Detect which cell encompasses the target text, then output its [x, y] center coordinate. 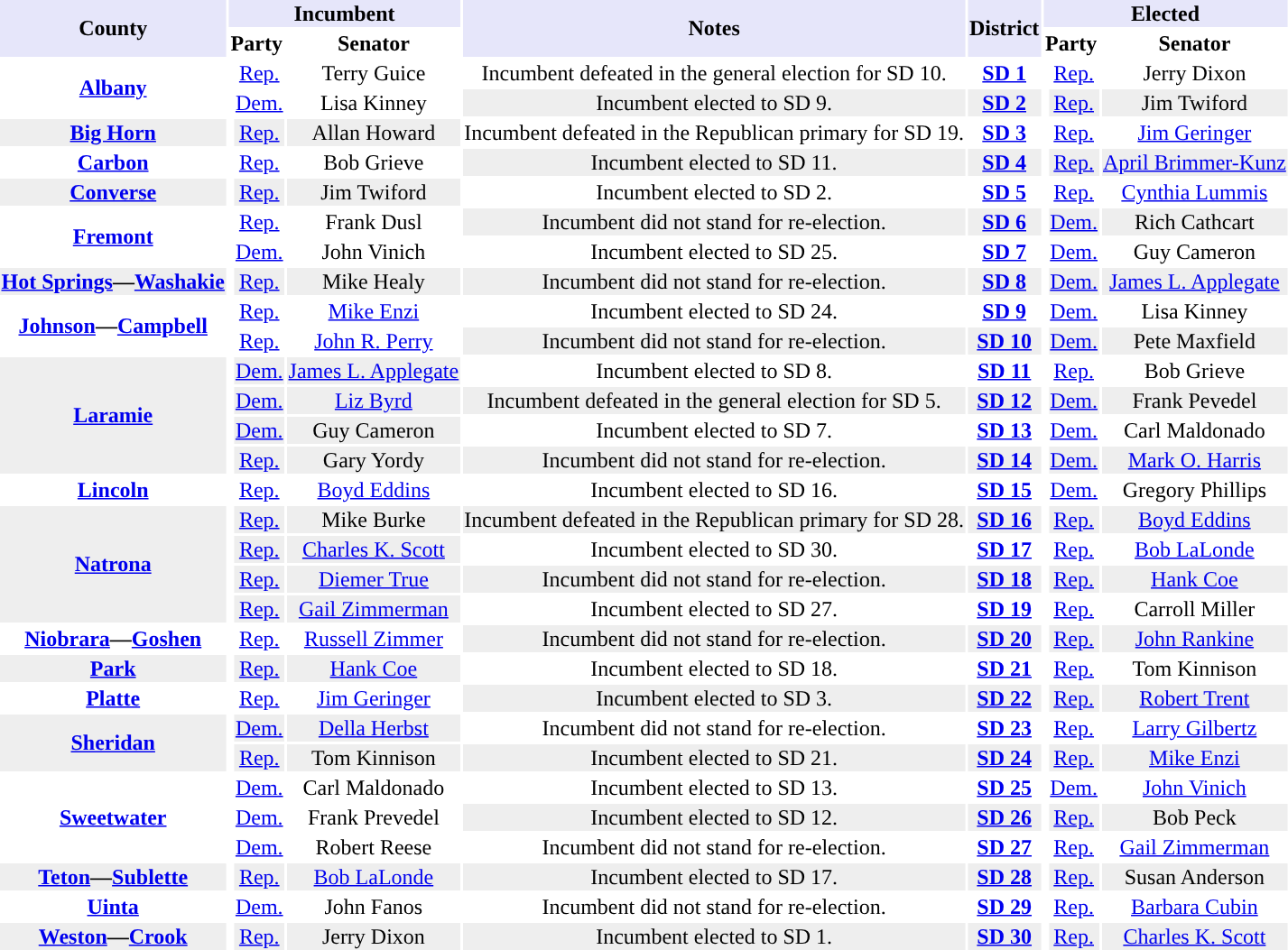
SD 29 [1005, 907]
Big Horn [113, 133]
Gregory Phillips [1194, 490]
SD 7 [1005, 252]
SD 15 [1005, 490]
Carbon [113, 162]
Terry Guice [374, 73]
Niobrara—Goshen [113, 639]
SD 6 [1005, 222]
SD 19 [1005, 609]
Incumbent elected to SD 18. [715, 669]
Incumbent elected to SD 11. [715, 162]
SD 10 [1005, 341]
Incumbent elected to SD 25. [715, 252]
Incumbent [344, 14]
Uinta [113, 907]
Della Herbst [374, 728]
SD 11 [1005, 371]
Frank Pevedel [1194, 401]
Bob Peck [1194, 817]
Platte [113, 698]
Incumbent elected to SD 9. [715, 103]
Incumbent defeated in the general election for SD 10. [715, 73]
Notes [715, 29]
Cynthia Lummis [1194, 192]
Carroll Miller [1194, 609]
Elected [1165, 14]
John Rankine [1194, 639]
Converse [113, 192]
Robert Trent [1194, 698]
SD 1 [1005, 73]
Frank Dusl [374, 222]
SD 4 [1005, 162]
SD 22 [1005, 698]
SD 20 [1005, 639]
SD 30 [1005, 936]
Weston—Crook [113, 936]
Park [113, 669]
Johnson—Campbell [113, 327]
SD 3 [1005, 133]
Natrona [113, 565]
Diemer True [374, 579]
SD 24 [1005, 758]
Mark O. Harris [1194, 460]
SD 16 [1005, 520]
SD 18 [1005, 579]
Incumbent elected to SD 21. [715, 758]
Fremont [113, 236]
Incumbent elected to SD 12. [715, 817]
Lincoln [113, 490]
Sweetwater [113, 817]
Liz Byrd [374, 401]
SD 5 [1005, 192]
Laramie [113, 415]
Incumbent elected to SD 27. [715, 609]
Incumbent defeated in the Republican primary for SD 19. [715, 133]
SD 2 [1005, 103]
Robert Reese [374, 847]
Incumbent elected to SD 2. [715, 192]
SD 28 [1005, 877]
April Brimmer-Kunz [1194, 162]
SD 12 [1005, 401]
John R. Perry [374, 341]
SD 9 [1005, 311]
John Fanos [374, 907]
Sheridan [113, 743]
Incumbent elected to SD 17. [715, 877]
Incumbent elected to SD 13. [715, 788]
Incumbent elected to SD 8. [715, 371]
SD 26 [1005, 817]
SD 25 [1005, 788]
Mike Burke [374, 520]
County [113, 29]
SD 21 [1005, 669]
Incumbent defeated in the general election for SD 5. [715, 401]
Albany [113, 88]
Frank Prevedel [374, 817]
Susan Anderson [1194, 877]
SD 13 [1005, 430]
SD 14 [1005, 460]
Teton—Sublette [113, 877]
Pete Maxfield [1194, 341]
Larry Gilbertz [1194, 728]
Hot Springs—Washakie [113, 281]
Incumbent defeated in the Republican primary for SD 28. [715, 520]
Russell Zimmer [374, 639]
Incumbent elected to SD 16. [715, 490]
Incumbent elected to SD 3. [715, 698]
Incumbent elected to SD 30. [715, 549]
SD 17 [1005, 549]
Incumbent elected to SD 1. [715, 936]
Barbara Cubin [1194, 907]
District [1005, 29]
SD 27 [1005, 847]
Allan Howard [374, 133]
Rich Cathcart [1194, 222]
Incumbent elected to SD 24. [715, 311]
Mike Healy [374, 281]
Gary Yordy [374, 460]
SD 23 [1005, 728]
Incumbent elected to SD 7. [715, 430]
SD 8 [1005, 281]
